Find where the given text appears and provide that cell's center as [x, y] coordinate. 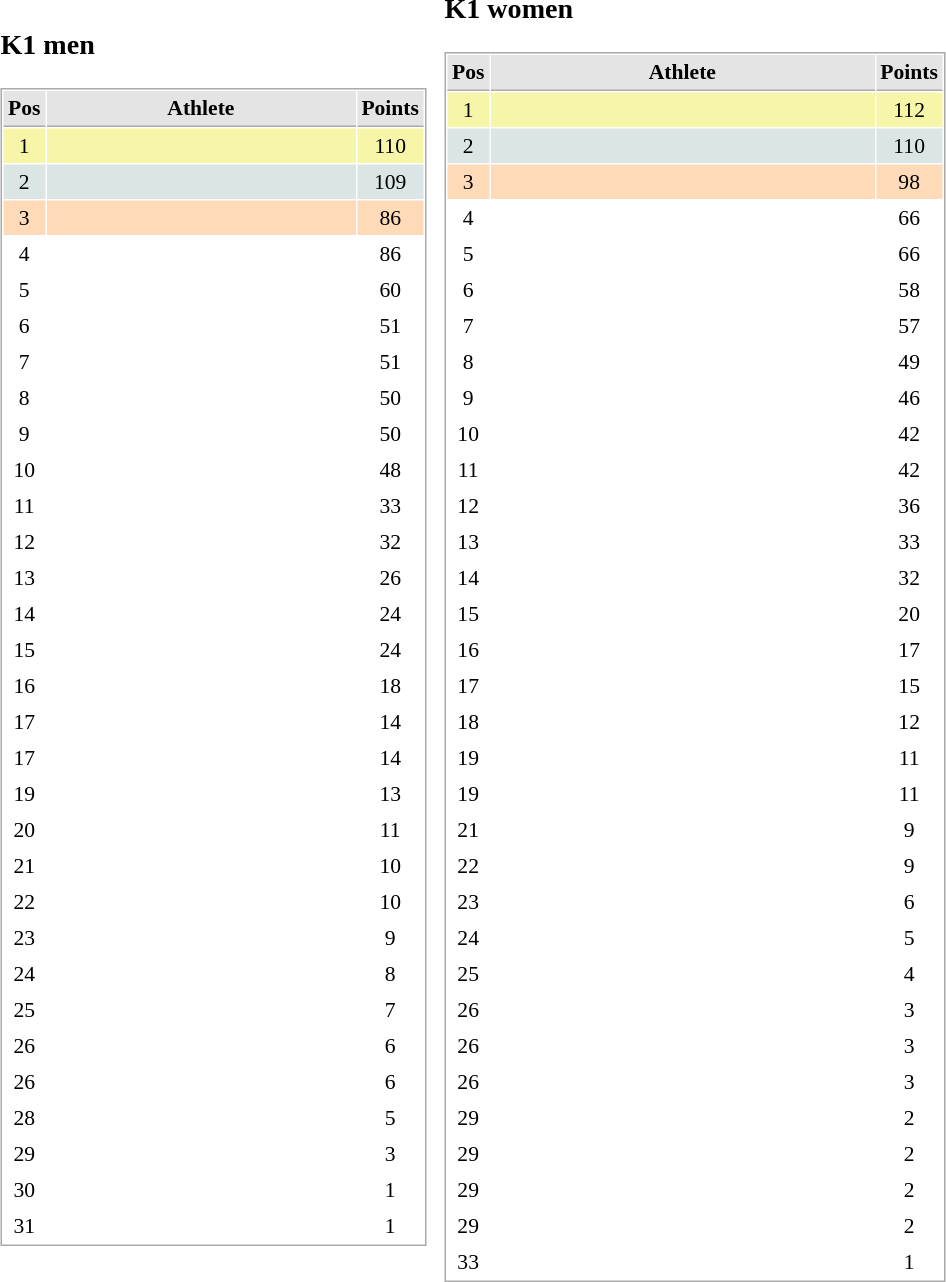
57 [910, 326]
112 [910, 110]
31 [24, 1226]
60 [390, 290]
49 [910, 362]
98 [910, 182]
58 [910, 290]
28 [24, 1118]
46 [910, 398]
48 [390, 470]
109 [390, 182]
36 [910, 506]
30 [24, 1190]
